Search for the cell housing the specified text and yield its (X, Y) center coordinate. 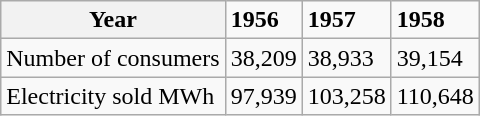
38,933 (346, 58)
97,939 (264, 96)
38,209 (264, 58)
Year (113, 20)
Electricity sold MWh (113, 96)
103,258 (346, 96)
39,154 (435, 58)
1958 (435, 20)
1956 (264, 20)
Number of consumers (113, 58)
1957 (346, 20)
110,648 (435, 96)
